Return the (x, y) coordinate for the center point of the cell that contains the specified text.  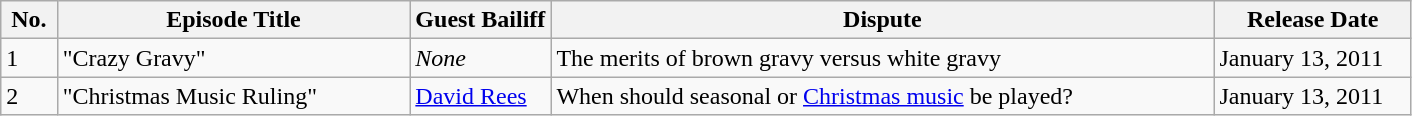
None (480, 58)
When should seasonal or Christmas music be played? (882, 96)
"Christmas Music Ruling" (234, 96)
No. (29, 20)
2 (29, 96)
The merits of brown gravy versus white gravy (882, 58)
1 (29, 58)
Episode Title (234, 20)
Guest Bailiff (480, 20)
Release Date (1313, 20)
David Rees (480, 96)
"Crazy Gravy" (234, 58)
Dispute (882, 20)
